Locate the cell with the specified text and output its (X, Y) center coordinate. 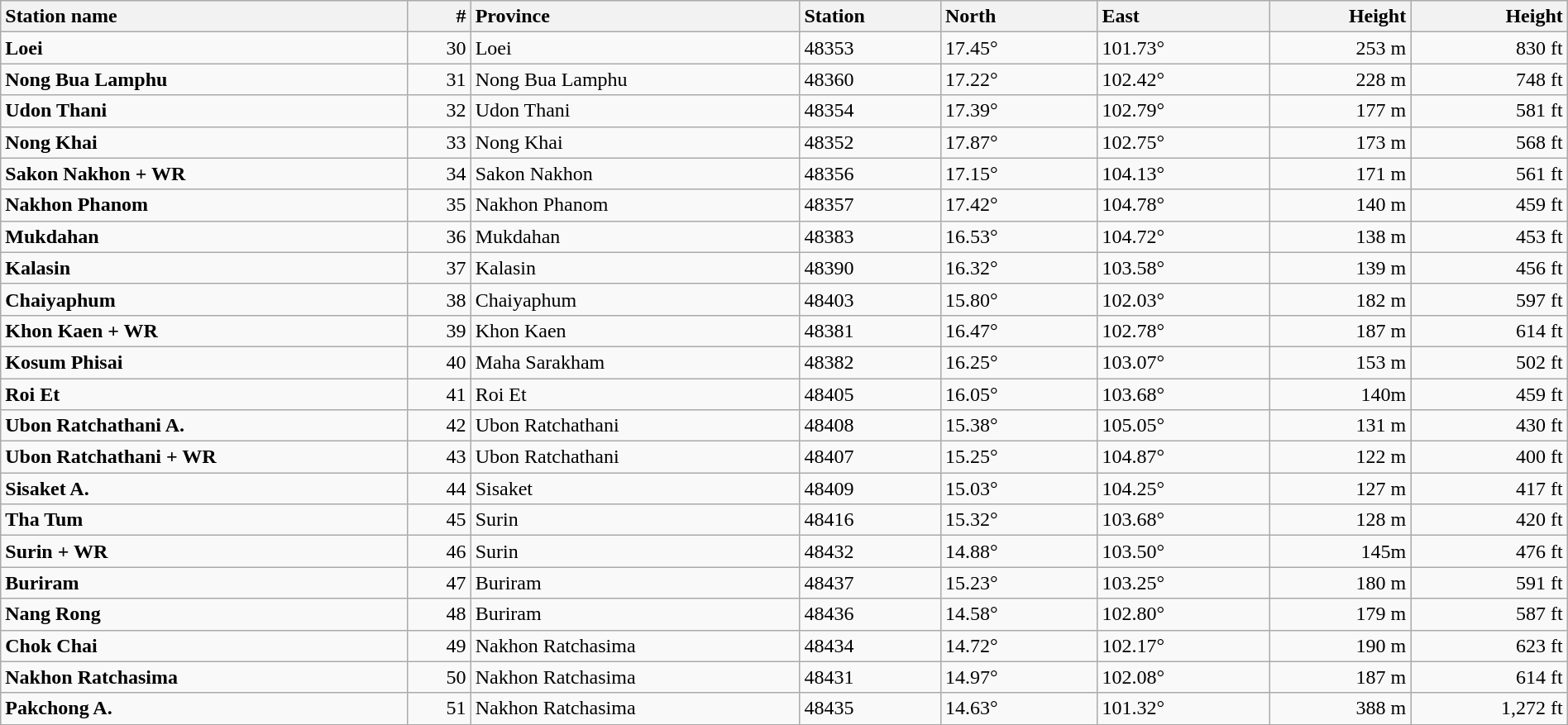
Sisaket A. (205, 489)
453 ft (1489, 236)
173 m (1340, 142)
48407 (870, 457)
Kosum Phisai (205, 362)
17.39° (1019, 111)
102.17° (1183, 646)
388 m (1340, 708)
48356 (870, 174)
561 ft (1489, 174)
16.25° (1019, 362)
179 m (1340, 614)
597 ft (1489, 299)
37 (439, 268)
104.87° (1183, 457)
48409 (870, 489)
48357 (870, 205)
48408 (870, 426)
182 m (1340, 299)
36 (439, 236)
Chok Chai (205, 646)
131 m (1340, 426)
153 m (1340, 362)
581 ft (1489, 111)
253 m (1340, 48)
39 (439, 331)
101.32° (1183, 708)
Province (635, 17)
502 ft (1489, 362)
48403 (870, 299)
East (1183, 17)
Tha Tum (205, 520)
32 (439, 111)
Station name (205, 17)
47 (439, 583)
417 ft (1489, 489)
16.32° (1019, 268)
42 (439, 426)
1,272 ft (1489, 708)
Station (870, 17)
Maha Sarakham (635, 362)
Sakon Nakhon + WR (205, 174)
140m (1340, 394)
15.03° (1019, 489)
103.50° (1183, 551)
16.47° (1019, 331)
14.88° (1019, 551)
14.97° (1019, 677)
476 ft (1489, 551)
35 (439, 205)
48354 (870, 111)
102.03° (1183, 299)
48432 (870, 551)
104.25° (1183, 489)
48383 (870, 236)
17.45° (1019, 48)
33 (439, 142)
430 ft (1489, 426)
14.63° (1019, 708)
103.07° (1183, 362)
14.72° (1019, 646)
45 (439, 520)
171 m (1340, 174)
40 (439, 362)
46 (439, 551)
139 m (1340, 268)
Ubon Ratchathani A. (205, 426)
138 m (1340, 236)
104.13° (1183, 174)
48382 (870, 362)
51 (439, 708)
48390 (870, 268)
748 ft (1489, 79)
17.42° (1019, 205)
102.80° (1183, 614)
48353 (870, 48)
623 ft (1489, 646)
48405 (870, 394)
48431 (870, 677)
31 (439, 79)
102.79° (1183, 111)
16.05° (1019, 394)
49 (439, 646)
190 m (1340, 646)
104.78° (1183, 205)
48435 (870, 708)
48437 (870, 583)
North (1019, 17)
177 m (1340, 111)
17.22° (1019, 79)
17.87° (1019, 142)
15.80° (1019, 299)
38 (439, 299)
456 ft (1489, 268)
Khon Kaen + WR (205, 331)
16.53° (1019, 236)
128 m (1340, 520)
830 ft (1489, 48)
Sisaket (635, 489)
43 (439, 457)
48436 (870, 614)
50 (439, 677)
105.05° (1183, 426)
30 (439, 48)
48381 (870, 331)
140 m (1340, 205)
420 ft (1489, 520)
15.23° (1019, 583)
41 (439, 394)
48434 (870, 646)
101.73° (1183, 48)
127 m (1340, 489)
15.38° (1019, 426)
Surin + WR (205, 551)
102.08° (1183, 677)
Nang Rong (205, 614)
587 ft (1489, 614)
17.15° (1019, 174)
568 ft (1489, 142)
103.58° (1183, 268)
48352 (870, 142)
102.78° (1183, 331)
102.42° (1183, 79)
228 m (1340, 79)
44 (439, 489)
104.72° (1183, 236)
15.25° (1019, 457)
591 ft (1489, 583)
103.25° (1183, 583)
# (439, 17)
Ubon Ratchathani + WR (205, 457)
48416 (870, 520)
180 m (1340, 583)
122 m (1340, 457)
102.75° (1183, 142)
48360 (870, 79)
Pakchong A. (205, 708)
Sakon Nakhon (635, 174)
15.32° (1019, 520)
Khon Kaen (635, 331)
34 (439, 174)
14.58° (1019, 614)
145m (1340, 551)
400 ft (1489, 457)
48 (439, 614)
